Find where the given text appears and provide that cell's center as (x, y) coordinate. 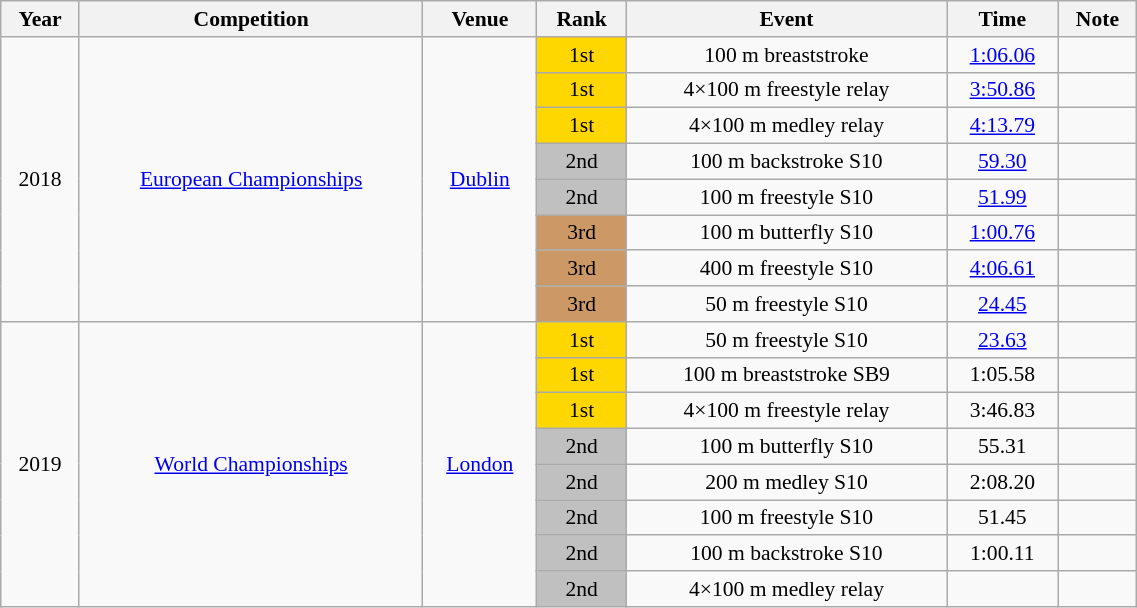
Rank (582, 19)
Time (1002, 19)
1:00.11 (1002, 554)
23.63 (1002, 340)
51.45 (1002, 518)
Year (40, 19)
Event (786, 19)
London (480, 464)
200 m medley S10 (786, 482)
1:06.06 (1002, 55)
55.31 (1002, 447)
3:46.83 (1002, 411)
2019 (40, 464)
World Championships (250, 464)
Dublin (480, 180)
Competition (250, 19)
1:05.58 (1002, 375)
3:50.86 (1002, 90)
Venue (480, 19)
100 m breaststroke (786, 55)
51.99 (1002, 197)
2018 (40, 180)
4:13.79 (1002, 126)
24.45 (1002, 304)
2:08.20 (1002, 482)
1:00.76 (1002, 233)
Note (1098, 19)
100 m breaststroke SB9 (786, 375)
59.30 (1002, 162)
400 m freestyle S10 (786, 269)
European Championships (250, 180)
4:06.61 (1002, 269)
